Identify which cell holds the provided text, then report its [x, y] central coordinate. 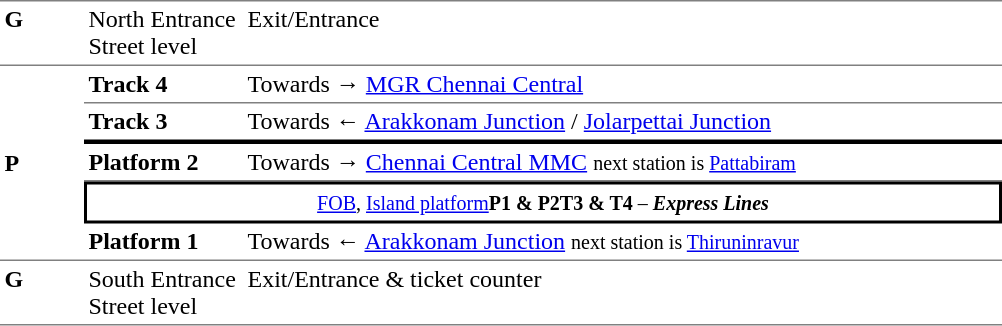
FOB, Island platformP1 & P2T3 & T4 – Express Lines [543, 203]
Track 4 [164, 85]
Towards ← Arakkonam Junction next station is Thiruninravur [622, 243]
Platform 2 [164, 163]
Towards → Chennai Central MMC next station is Pattabiram [622, 163]
Towards ← Arakkonam Junction / Jolarpettai Junction [622, 124]
Exit/Entrance [622, 33]
South Entrance Street level [164, 293]
P [42, 164]
Towards → MGR Chennai Central [622, 85]
Platform 1 [164, 243]
Exit/Entrance & ticket counter [622, 293]
Track 3 [164, 124]
North Entrance Street level [164, 33]
